Provide the (x, y) coordinate of the cell's center where the given text is located.  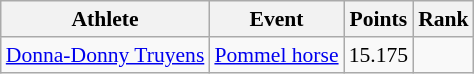
Event (276, 19)
Rank (444, 19)
Donna-Donny Truyens (106, 55)
Athlete (106, 19)
Pommel horse (276, 55)
Points (378, 19)
15.175 (378, 55)
